From the cell containing the given text, extract its center point as (X, Y) coordinate. 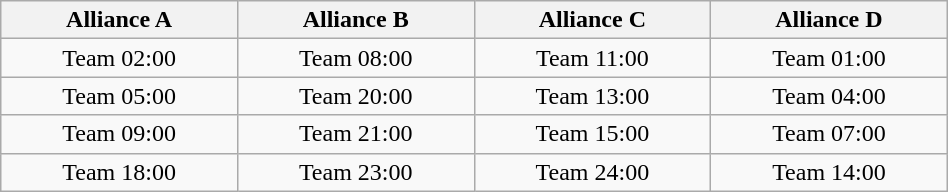
Team 08:00 (356, 58)
Team 07:00 (830, 134)
Team 24:00 (592, 172)
Team 13:00 (592, 96)
Alliance A (120, 20)
Team 21:00 (356, 134)
Team 23:00 (356, 172)
Team 15:00 (592, 134)
Team 14:00 (830, 172)
Team 01:00 (830, 58)
Team 04:00 (830, 96)
Alliance D (830, 20)
Team 02:00 (120, 58)
Alliance C (592, 20)
Alliance B (356, 20)
Team 11:00 (592, 58)
Team 09:00 (120, 134)
Team 18:00 (120, 172)
Team 05:00 (120, 96)
Team 20:00 (356, 96)
